Pinpoint the cell where the given text exists, returning its (x, y) midpoint coordinate. 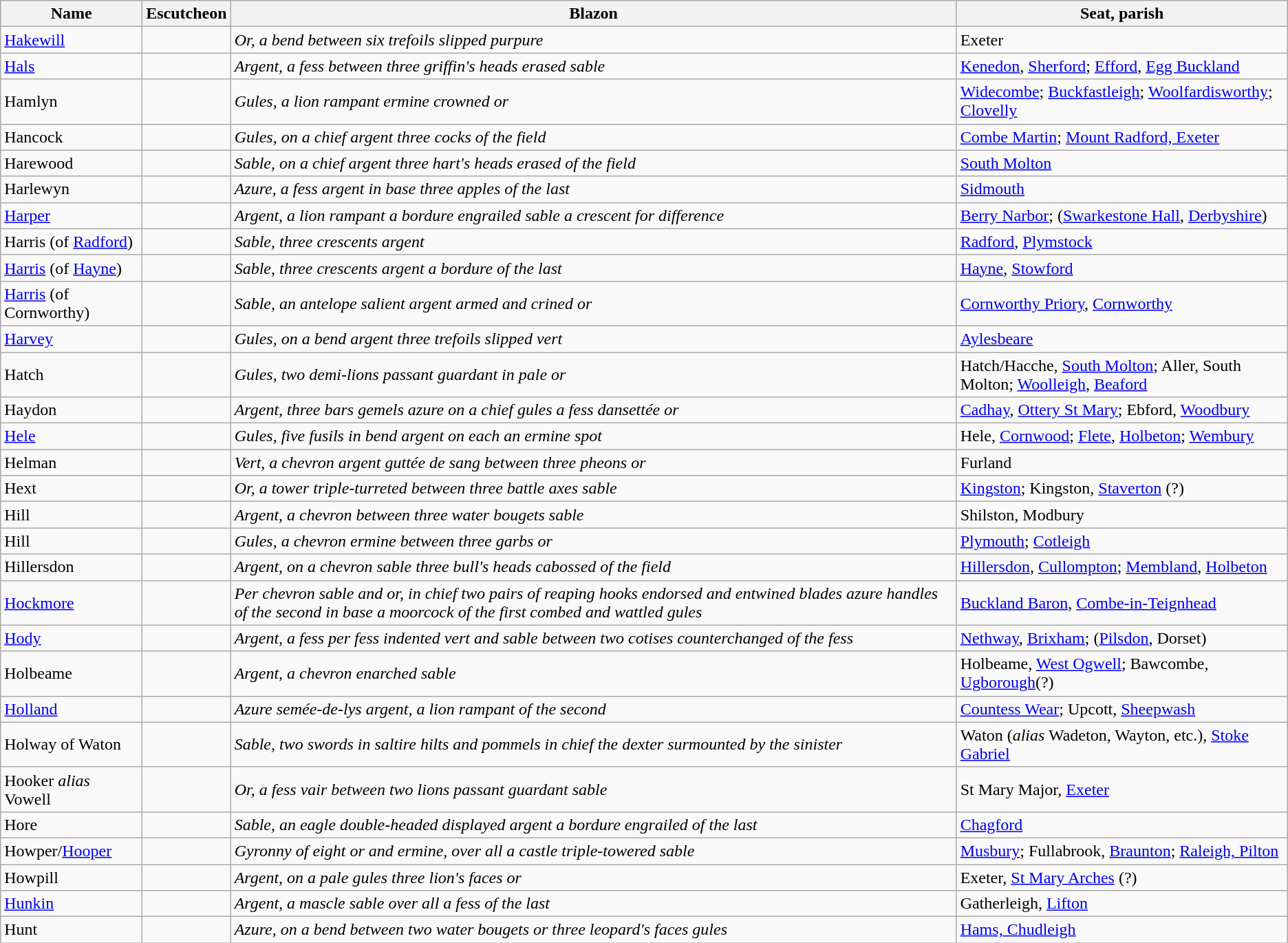
Nethway, Brixham; (Pilsdon, Dorset) (1121, 638)
Cornworthy Priory, Cornworthy (1121, 303)
Hakewill (72, 40)
Gules, on a chief argent three cocks of the field (593, 137)
Harewood (72, 163)
Sable, an eagle double-headed displayed argent a bordure engrailed of the last (593, 825)
Hunkin (72, 904)
Exeter (1121, 40)
Or, a fess vair between two lions passant guardant sable (593, 789)
Sable, three crescents argent a bordure of the last (593, 268)
Azure, a fess argent in base three apples of the last (593, 189)
Waton (alias Wadeton, Wayton, etc.), Stoke Gabriel (1121, 745)
Furland (1121, 463)
Argent, a chevron between three water bougets sable (593, 515)
Cadhay, Ottery St Mary; Ebford, Woodbury (1121, 410)
Holbeame (72, 673)
Gyronny of eight or and ermine, over all a castle triple-towered sable (593, 851)
Argent, a mascle sable over all a fess of the last (593, 904)
Hams, Chudleigh (1121, 930)
Gules, on a bend argent three trefoils slipped vert (593, 339)
Harper (72, 215)
Hunt (72, 930)
Combe Martin; Mount Radford, Exeter (1121, 137)
Chagford (1121, 825)
Or, a bend between six trefoils slipped purpure (593, 40)
Howpill (72, 878)
Hockmore (72, 603)
Hancock (72, 137)
Escutcheon (186, 14)
Blazon (593, 14)
Hillersdon, Cullompton; Membland, Holbeton (1121, 567)
Hatch (72, 374)
St Mary Major, Exeter (1121, 789)
Hext (72, 489)
Hatch/Hacche, South Molton; Aller, South Molton; Woolleigh, Beaford (1121, 374)
Haydon (72, 410)
Kenedon, Sherford; Efford, Egg Buckland (1121, 66)
Gules, five fusils in bend argent on each an ermine spot (593, 436)
Exeter, St Mary Arches (?) (1121, 878)
Aylesbeare (1121, 339)
Helman (72, 463)
Argent, a chevron enarched sable (593, 673)
Berry Narbor; (Swarkestone Hall, Derbyshire) (1121, 215)
Argent, a fess per fess indented vert and sable between two cotises counterchanged of the fess (593, 638)
Sable, on a chief argent three hart's heads erased of the field (593, 163)
Hele (72, 436)
Harris (of Hayne) (72, 268)
Holbeame, West Ogwell; Bawcombe, Ugborough(?) (1121, 673)
Buckland Baron, Combe-in-Teignhead (1121, 603)
Gules, two demi-lions passant guardant in pale or (593, 374)
Howper/Hooper (72, 851)
Hayne, Stowford (1121, 268)
Holway of Waton (72, 745)
Musbury; Fullabrook, Braunton; Raleigh, Pilton (1121, 851)
South Molton (1121, 163)
Widecombe; Buckfastleigh; Woolfardisworthy; Clovelly (1121, 102)
Harlewyn (72, 189)
Argent, three bars gemels azure on a chief gules a fess dansettée or (593, 410)
Gules, a lion rampant ermine crowned or (593, 102)
Kingston; Kingston, Staverton (?) (1121, 489)
Argent, on a chevron sable three bull's heads cabossed of the field (593, 567)
Hamlyn (72, 102)
Hore (72, 825)
Sidmouth (1121, 189)
Sable, an antelope salient argent armed and crined or (593, 303)
Azure semée-de-lys argent, a lion rampant of the second (593, 709)
Sable, three crescents argent (593, 242)
Holland (72, 709)
Or, a tower triple-turreted between three battle axes sable (593, 489)
Hals (72, 66)
Argent, on a pale gules three lion's faces or (593, 878)
Name (72, 14)
Argent, a fess between three griffin's heads erased sable (593, 66)
Harvey (72, 339)
Harris (of Cornworthy) (72, 303)
Countess Wear; Upcott, Sheepwash (1121, 709)
Hillersdon (72, 567)
Seat, parish (1121, 14)
Argent, a lion rampant a bordure engrailed sable a crescent for difference (593, 215)
Gatherleigh, Lifton (1121, 904)
Hody (72, 638)
Hooker alias Vowell (72, 789)
Harris (of Radford) (72, 242)
Hele, Cornwood; Flete, Holbeton; Wembury (1121, 436)
Plymouth; Cotleigh (1121, 541)
Azure, on a bend between two water bougets or three leopard's faces gules (593, 930)
Shilston, Modbury (1121, 515)
Vert, a chevron argent guttée de sang between three pheons or (593, 463)
Radford, Plymstock (1121, 242)
Gules, a chevron ermine between three garbs or (593, 541)
Sable, two swords in saltire hilts and pommels in chief the dexter surmounted by the sinister (593, 745)
